Determine the [X, Y] coordinate at the center of the cell enclosing the given text.  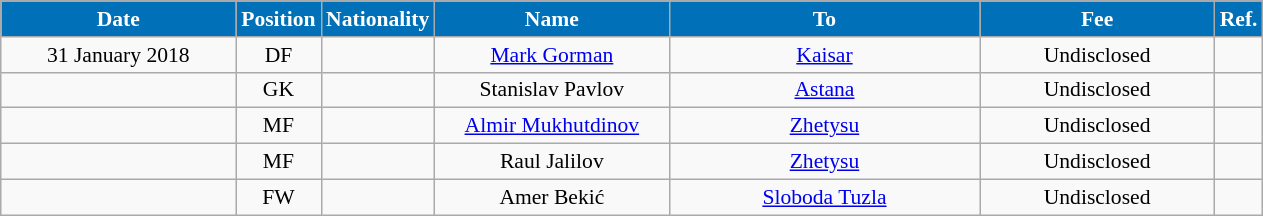
Raul Jalilov [552, 162]
FW [278, 197]
Nationality [378, 19]
Ref. [1239, 19]
Amer Bekić [552, 197]
Mark Gorman [552, 55]
Date [118, 19]
Position [278, 19]
Name [552, 19]
Almir Mukhutdinov [552, 126]
Astana [824, 90]
Stanislav Pavlov [552, 90]
Kaisar [824, 55]
Fee [1098, 19]
GK [278, 90]
DF [278, 55]
31 January 2018 [118, 55]
Sloboda Tuzla [824, 197]
To [824, 19]
